For the text-containing cell, return its midpoint in (X, Y) coordinate format. 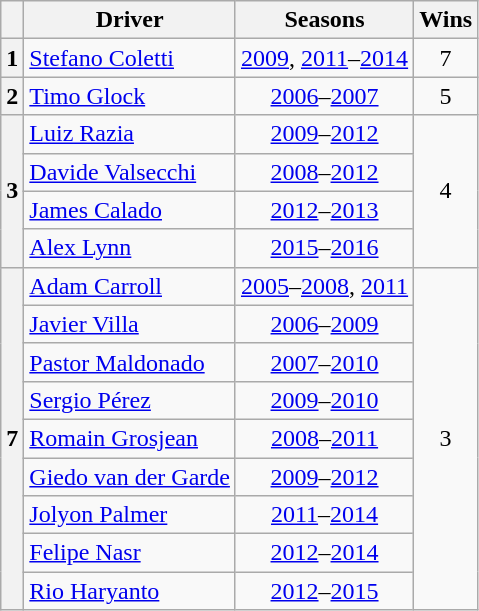
2012–2014 (324, 553)
4 (446, 191)
2005–2008, 2011 (324, 286)
5 (446, 96)
Wins (446, 20)
2009–2010 (324, 400)
Timo Glock (130, 96)
2015–2016 (324, 248)
Javier Villa (130, 324)
Seasons (324, 20)
James Calado (130, 210)
2006–2009 (324, 324)
Adam Carroll (130, 286)
Davide Valsecchi (130, 172)
Felipe Nasr (130, 553)
Driver (130, 20)
2007–2010 (324, 362)
2 (12, 96)
2008–2011 (324, 438)
2012–2015 (324, 591)
2011–2014 (324, 515)
Alex Lynn (130, 248)
Jolyon Palmer (130, 515)
2009, 2011–2014 (324, 58)
Romain Grosjean (130, 438)
Rio Haryanto (130, 591)
Stefano Coletti (130, 58)
Giedo van der Garde (130, 477)
Luiz Razia (130, 134)
Sergio Pérez (130, 400)
2006–2007 (324, 96)
1 (12, 58)
2012–2013 (324, 210)
Pastor Maldonado (130, 362)
2008–2012 (324, 172)
